Output the [x, y] coordinate of the center of the cell containing the given text.  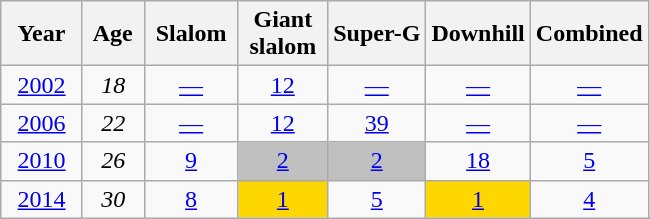
39 [377, 123]
Combined [589, 34]
Slalom [191, 34]
22 [113, 123]
2010 [42, 161]
2014 [42, 199]
9 [191, 161]
Downhill [478, 34]
2002 [42, 85]
Year [42, 34]
4 [589, 199]
8 [191, 199]
Age [113, 34]
30 [113, 199]
Super-G [377, 34]
26 [113, 161]
Giant slalom [283, 34]
2006 [42, 123]
